From the cell containing the given text, extract its center point as [X, Y] coordinate. 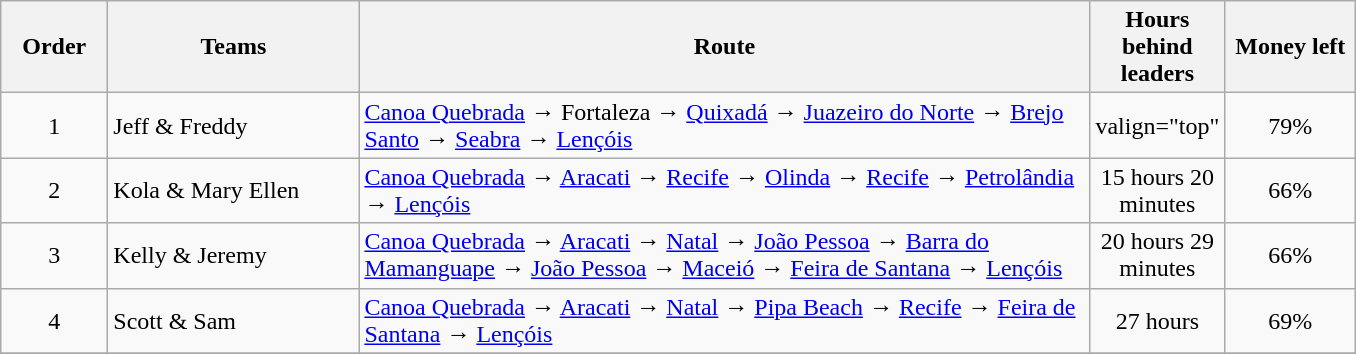
2 [54, 190]
27 hours [1158, 320]
valign="top" [1158, 126]
Teams [234, 47]
Kelly & Jeremy [234, 256]
Money left [1290, 47]
Canoa Quebrada → Aracati → Recife → Olinda → Recife → Petrolândia → Lençóis [724, 190]
Kola & Mary Ellen [234, 190]
79% [1290, 126]
Canoa Quebrada → Aracati → Natal → Pipa Beach → Recife → Feira de Santana → Lençóis [724, 320]
1 [54, 126]
Order [54, 47]
Canoa Quebrada → Fortaleza → Quixadá → Juazeiro do Norte → Brejo Santo → Seabra → Lençóis [724, 126]
Jeff & Freddy [234, 126]
Route [724, 47]
Scott & Sam [234, 320]
Canoa Quebrada → Aracati → Natal → João Pessoa → Barra do Mamanguape → João Pessoa → Maceió → Feira de Santana → Lençóis [724, 256]
4 [54, 320]
20 hours 29 minutes [1158, 256]
Hours behind leaders [1158, 47]
69% [1290, 320]
3 [54, 256]
15 hours 20 minutes [1158, 190]
